Scan for the cell matching the given text and deliver its [X, Y] coordinate at center. 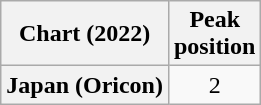
Chart (2022) [85, 34]
2 [214, 85]
Peakposition [214, 34]
Japan (Oricon) [85, 85]
